Detect which cell encompasses the target text, then output its [X, Y] center coordinate. 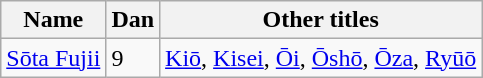
Sōta Fujii [54, 58]
Kiō, Kisei, Ōi, Ōshō, Ōza, Ryūō [321, 58]
Dan [133, 20]
Other titles [321, 20]
Name [54, 20]
9 [133, 58]
